Return the (X, Y) coordinate for the center point of the cell that contains the specified text.  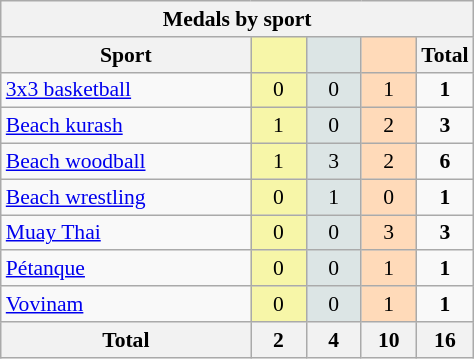
Pétanque (126, 269)
4 (334, 340)
Beach woodball (126, 162)
Vovinam (126, 304)
Beach kurash (126, 126)
10 (388, 340)
Medals by sport (238, 19)
Sport (126, 55)
Beach wrestling (126, 197)
6 (444, 162)
3x3 basketball (126, 90)
16 (444, 340)
Muay Thai (126, 233)
